Identify which cell holds the provided text, then report its [x, y] central coordinate. 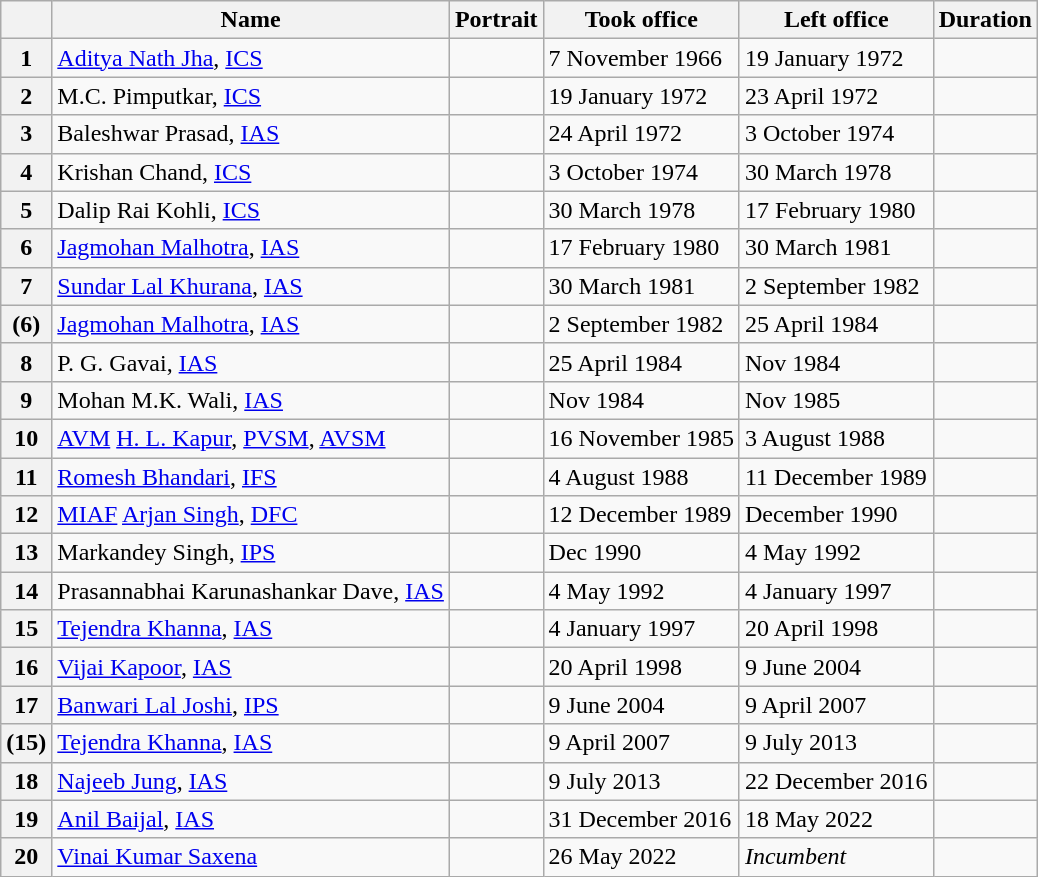
31 December 2016 [641, 819]
Krishan Chand, ICS [251, 172]
9 [26, 400]
M.C. Pimputkar, ICS [251, 96]
Vijai Kapoor, IAS [251, 667]
17 [26, 705]
13 [26, 553]
Name [251, 20]
AVM H. L. Kapur, PVSM, AVSM [251, 438]
Vinai Kumar Saxena [251, 857]
3 August 1988 [836, 438]
Prasannabhai Karunashankar Dave, IAS [251, 591]
4 [26, 172]
15 [26, 629]
22 December 2016 [836, 781]
1 [26, 58]
Portrait [496, 20]
3 [26, 134]
Mohan M.K. Wali, IAS [251, 400]
4 August 1988 [641, 477]
7 [26, 286]
20 [26, 857]
24 April 1972 [641, 134]
MIAF Arjan Singh, DFC [251, 515]
December 1990 [836, 515]
Left office [836, 20]
12 December 1989 [641, 515]
12 [26, 515]
Nov 1985 [836, 400]
2 [26, 96]
Markandey Singh, IPS [251, 553]
Najeeb Jung, IAS [251, 781]
Anil Baijal, IAS [251, 819]
Aditya Nath Jha, ICS [251, 58]
Dec 1990 [641, 553]
Banwari Lal Joshi, IPS [251, 705]
(6) [26, 324]
10 [26, 438]
23 April 1972 [836, 96]
14 [26, 591]
Incumbent [836, 857]
19 [26, 819]
7 November 1966 [641, 58]
11 [26, 477]
5 [26, 210]
P. G. Gavai, IAS [251, 362]
Dalip Rai Kohli, ICS [251, 210]
18 [26, 781]
Sundar Lal Khurana, IAS [251, 286]
6 [26, 248]
18 May 2022 [836, 819]
Took office [641, 20]
Baleshwar Prasad, IAS [251, 134]
26 May 2022 [641, 857]
(15) [26, 743]
11 December 1989 [836, 477]
Romesh Bhandari, IFS [251, 477]
Duration [985, 20]
16 [26, 667]
8 [26, 362]
16 November 1985 [641, 438]
